Pinpoint the cell where the given text exists, returning its (x, y) midpoint coordinate. 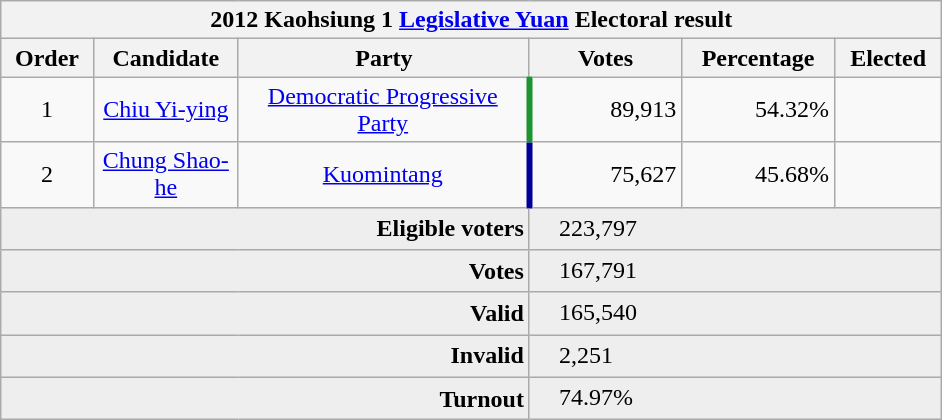
Eligible voters (266, 228)
1 (48, 110)
2,251 (735, 356)
165,540 (735, 314)
Invalid (266, 356)
Candidate (166, 58)
Democratic Progressive Party (384, 110)
2012 Kaohsiung 1 Legislative Yuan Electoral result (472, 20)
89,913 (605, 110)
75,627 (605, 174)
Turnout (266, 398)
Order (48, 58)
74.97% (735, 398)
Valid (266, 314)
54.32% (758, 110)
2 (48, 174)
223,797 (735, 228)
Kuomintang (384, 174)
45.68% (758, 174)
Chiu Yi-ying (166, 110)
Elected (888, 58)
Chung Shao-he (166, 174)
Party (384, 58)
Percentage (758, 58)
167,791 (735, 272)
